Locate the cell with the specified text and output its (x, y) center coordinate. 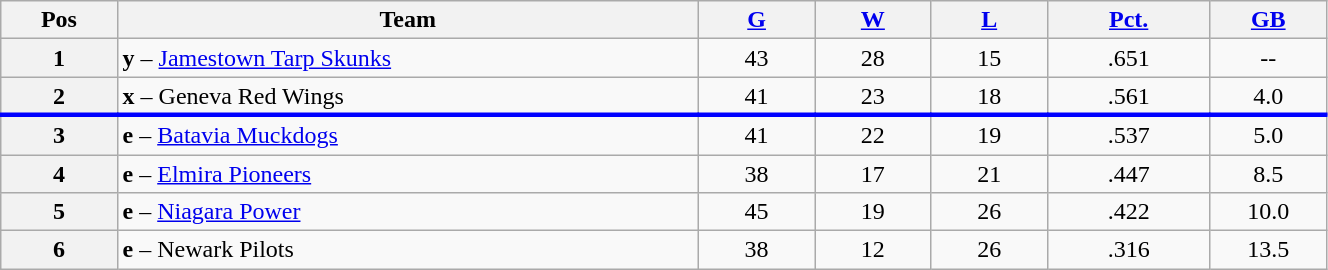
Pos (59, 20)
10.0 (1268, 212)
15 (989, 58)
13.5 (1268, 250)
21 (989, 173)
1 (59, 58)
L (989, 20)
.651 (1128, 58)
43 (756, 58)
12 (873, 250)
8.5 (1268, 173)
18 (989, 96)
e – Elmira Pioneers (408, 173)
22 (873, 135)
y – Jamestown Tarp Skunks (408, 58)
5 (59, 212)
17 (873, 173)
2 (59, 96)
4 (59, 173)
6 (59, 250)
.447 (1128, 173)
.316 (1128, 250)
-- (1268, 58)
e – Batavia Muckdogs (408, 135)
Team (408, 20)
e – Newark Pilots (408, 250)
.537 (1128, 135)
.561 (1128, 96)
28 (873, 58)
Pct. (1128, 20)
5.0 (1268, 135)
4.0 (1268, 96)
e – Niagara Power (408, 212)
GB (1268, 20)
23 (873, 96)
W (873, 20)
x – Geneva Red Wings (408, 96)
3 (59, 135)
45 (756, 212)
G (756, 20)
.422 (1128, 212)
